Pinpoint the cell where the given text exists, returning its [X, Y] midpoint coordinate. 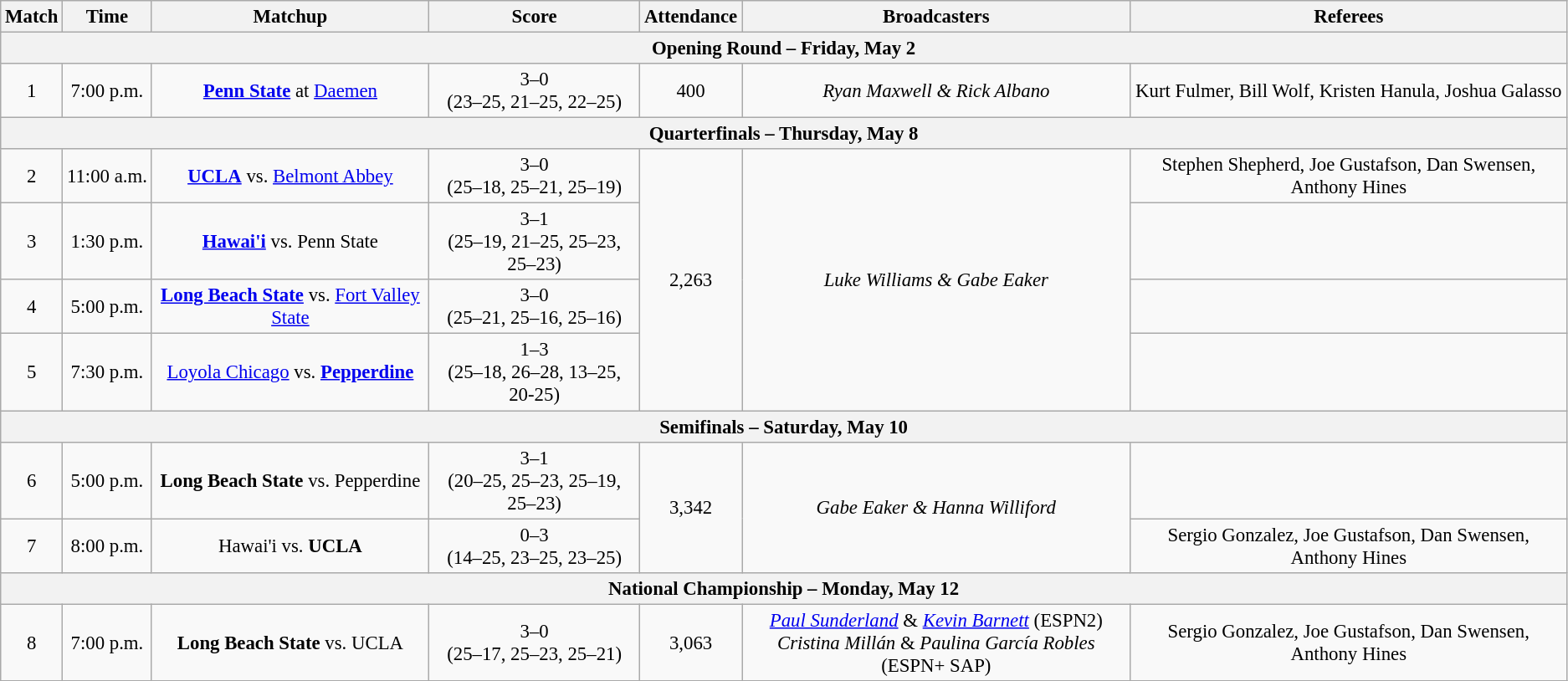
Long Beach State vs. Fort Valley State [290, 306]
4 [32, 306]
8:00 p.m. [107, 545]
2,263 [691, 279]
1:30 p.m. [107, 242]
Broadcasters [937, 17]
Penn State at Daemen [290, 90]
7 [32, 545]
Hawai'i vs. UCLA [290, 545]
Loyola Chicago vs. Pepperdine [290, 372]
1–3(25–18, 26–28, 13–25, 20-25) [535, 372]
Quarterfinals – Thursday, May 8 [784, 134]
11:00 a.m. [107, 176]
3–1(25–19, 21–25, 25–23, 25–23) [535, 242]
5 [32, 372]
UCLA vs. Belmont Abbey [290, 176]
8 [32, 643]
3,342 [691, 507]
7:30 p.m. [107, 372]
Semifinals – Saturday, May 10 [784, 427]
3–1(20–25, 25–23, 25–19, 25–23) [535, 480]
6 [32, 480]
Paul Sunderland & Kevin Barnett (ESPN2) Cristina Millán & Paulina García Robles (ESPN+ SAP) [937, 643]
Match [32, 17]
3–0(25–21, 25–16, 25–16) [535, 306]
Time [107, 17]
Stephen Shepherd, Joe Gustafson, Dan Swensen, Anthony Hines [1349, 176]
National Championship – Monday, May 12 [784, 588]
3–0(25–18, 25–21, 25–19) [535, 176]
Opening Round – Friday, May 2 [784, 49]
0–3(14–25, 23–25, 23–25) [535, 545]
3,063 [691, 643]
Luke Williams & Gabe Eaker [937, 279]
Kurt Fulmer, Bill Wolf, Kristen Hanula, Joshua Galasso [1349, 90]
Gabe Eaker & Hanna Williford [937, 507]
Long Beach State vs. UCLA [290, 643]
3 [32, 242]
Score [535, 17]
Referees [1349, 17]
400 [691, 90]
3–0(23–25, 21–25, 22–25) [535, 90]
3–0 (25–17, 25–23, 25–21) [535, 643]
Attendance [691, 17]
Ryan Maxwell & Rick Albano [937, 90]
Matchup [290, 17]
2 [32, 176]
Hawai'i vs. Penn State [290, 242]
1 [32, 90]
Long Beach State vs. Pepperdine [290, 480]
